Provide the (X, Y) coordinate of the cell's center where the given text is located.  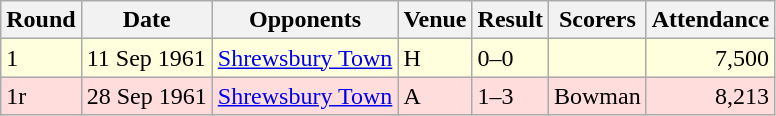
28 Sep 1961 (146, 96)
0–0 (510, 58)
7,500 (710, 58)
Scorers (597, 20)
Round (41, 20)
11 Sep 1961 (146, 58)
1–3 (510, 96)
1 (41, 58)
Result (510, 20)
Venue (435, 20)
Date (146, 20)
Bowman (597, 96)
1r (41, 96)
H (435, 58)
Opponents (305, 20)
Attendance (710, 20)
8,213 (710, 96)
A (435, 96)
